Determine the [X, Y] coordinate at the center of the cell enclosing the given text.  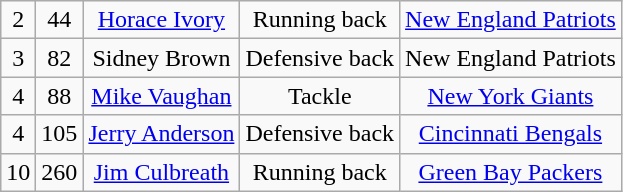
44 [60, 20]
Horace Ivory [162, 20]
82 [60, 58]
Jerry Anderson [162, 134]
88 [60, 96]
260 [60, 172]
Tackle [320, 96]
New York Giants [511, 96]
2 [18, 20]
Jim Culbreath [162, 172]
Mike Vaughan [162, 96]
Cincinnati Bengals [511, 134]
Sidney Brown [162, 58]
10 [18, 172]
105 [60, 134]
Green Bay Packers [511, 172]
3 [18, 58]
